Locate the cell with the specified text and output its [X, Y] center coordinate. 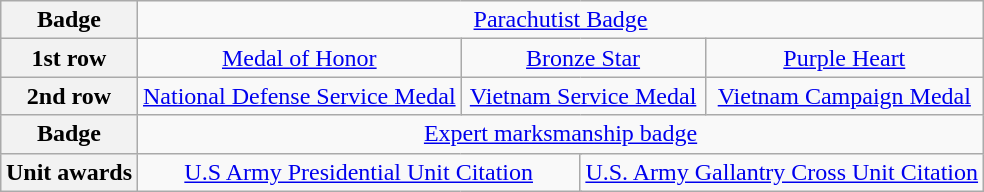
Medal of Honor [300, 58]
Expert marksmanship badge [561, 134]
U.S. Army Gallantry Cross Unit Citation [782, 172]
National Defense Service Medal [300, 96]
Vietnam Campaign Medal [844, 96]
U.S Army Presidential Unit Citation [359, 172]
Vietnam Service Medal [583, 96]
Parachutist Badge [561, 20]
2nd row [68, 96]
1st row [68, 58]
Purple Heart [844, 58]
Bronze Star [583, 58]
Unit awards [68, 172]
